Pinpoint the cell where the given text exists, returning its [X, Y] midpoint coordinate. 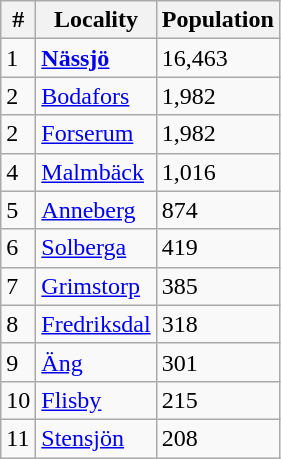
419 [218, 248]
Malmbäck [96, 172]
8 [18, 324]
Forserum [96, 134]
4 [18, 172]
Fredriksdal [96, 324]
Anneberg [96, 210]
Grimstorp [96, 286]
Bodafors [96, 96]
11 [18, 438]
5 [18, 210]
Nässjö [96, 58]
Locality [96, 20]
215 [218, 400]
385 [218, 286]
208 [218, 438]
Solberga [96, 248]
Flisby [96, 400]
16,463 [218, 58]
1 [18, 58]
Stensjön [96, 438]
10 [18, 400]
Population [218, 20]
1,016 [218, 172]
# [18, 20]
6 [18, 248]
318 [218, 324]
874 [218, 210]
9 [18, 362]
Äng [96, 362]
301 [218, 362]
7 [18, 286]
